Find where the given text appears and provide that cell's center as [X, Y] coordinate. 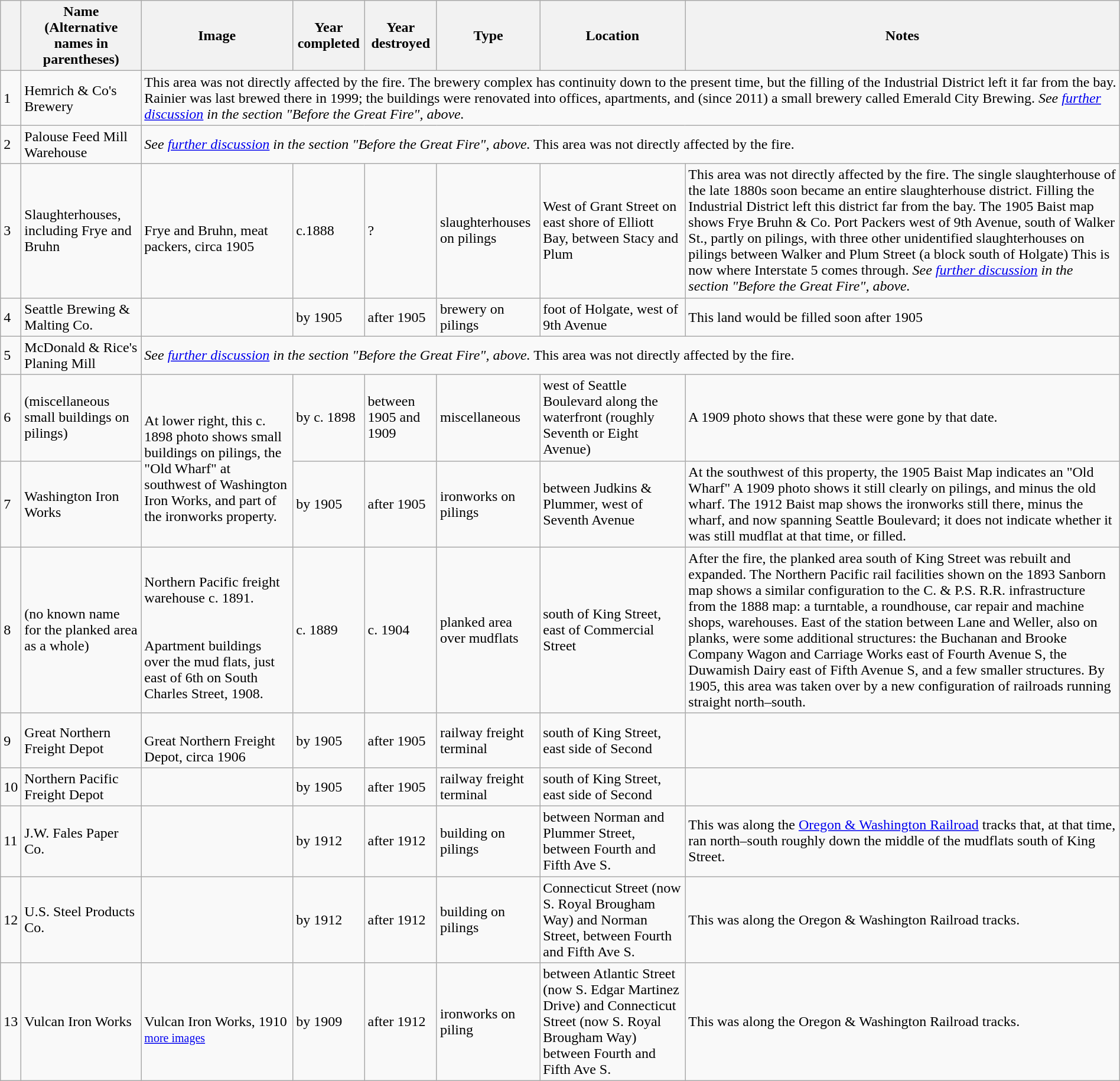
McDonald & Rice's Planing Mill [82, 356]
Washington Iron Works [82, 504]
brewery on pilings [488, 317]
c.1888 [328, 230]
Frye and Bruhn, meat packers, circa 1905 [217, 230]
Slaughterhouses, including Frye and Bruhn [82, 230]
3 [11, 230]
by c. 1898 [328, 418]
8 [11, 630]
9 [11, 740]
slaughterhouses on pilings [488, 230]
6 [11, 418]
2 [11, 144]
Seattle Brewing & Malting Co. [82, 317]
between 1905 and 1909 [401, 418]
west of Seattle Boulevard along the waterfront (roughly Seventh or Eight Avenue) [613, 418]
Type [488, 35]
Vulcan Iron Works [82, 1022]
5 [11, 356]
This land would be filled soon after 1905 [903, 317]
Northern Pacific freight warehouse c. 1891.Apartment buildings over the mud flats, just east of 6th on South Charles Street, 1908. [217, 630]
planked area over mudflats [488, 630]
ironworks on pilings [488, 504]
(no known name for the planked area as a whole) [82, 630]
11 [11, 841]
foot of Holgate, west of 9th Avenue [613, 317]
ironworks on piling [488, 1022]
13 [11, 1022]
miscellaneous [488, 418]
? [401, 230]
south of King Street, east of Commercial Street [613, 630]
between Judkins & Plummer, west of Seventh Avenue [613, 504]
between Norman and Plummer Street, between Fourth and Fifth Ave S. [613, 841]
J.W. Fales Paper Co. [82, 841]
West of Grant Street on east shore of Elliott Bay, between Stacy and Plum [613, 230]
10 [11, 787]
(miscellaneous small buildings on pilings) [82, 418]
c. 1904 [401, 630]
between Atlantic Street (now S. Edgar Martinez Drive) and Connecticut Street (now S. Royal Brougham Way) between Fourth and Fifth Ave S. [613, 1022]
7 [11, 504]
Location [613, 35]
Year destroyed [401, 35]
Connecticut Street (now S. Royal Brougham Way) and Norman Street, between Fourth and Fifth Ave S. [613, 920]
Image [217, 35]
Palouse Feed Mill Warehouse [82, 144]
Hemrich & Co's Brewery [82, 98]
c. 1889 [328, 630]
1 [11, 98]
12 [11, 920]
Year completed [328, 35]
4 [11, 317]
by 1909 [328, 1022]
Name(Alternative names in parentheses) [82, 35]
Notes [903, 35]
Northern Pacific Freight Depot [82, 787]
Vulcan Iron Works, 1910more images [217, 1022]
A 1909 photo shows that these were gone by that date. [903, 418]
U.S. Steel Products Co. [82, 920]
Great Northern Freight Depot [82, 740]
Great Northern Freight Depot, circa 1906 [217, 740]
